Identify which cell holds the provided text, then report its [x, y] central coordinate. 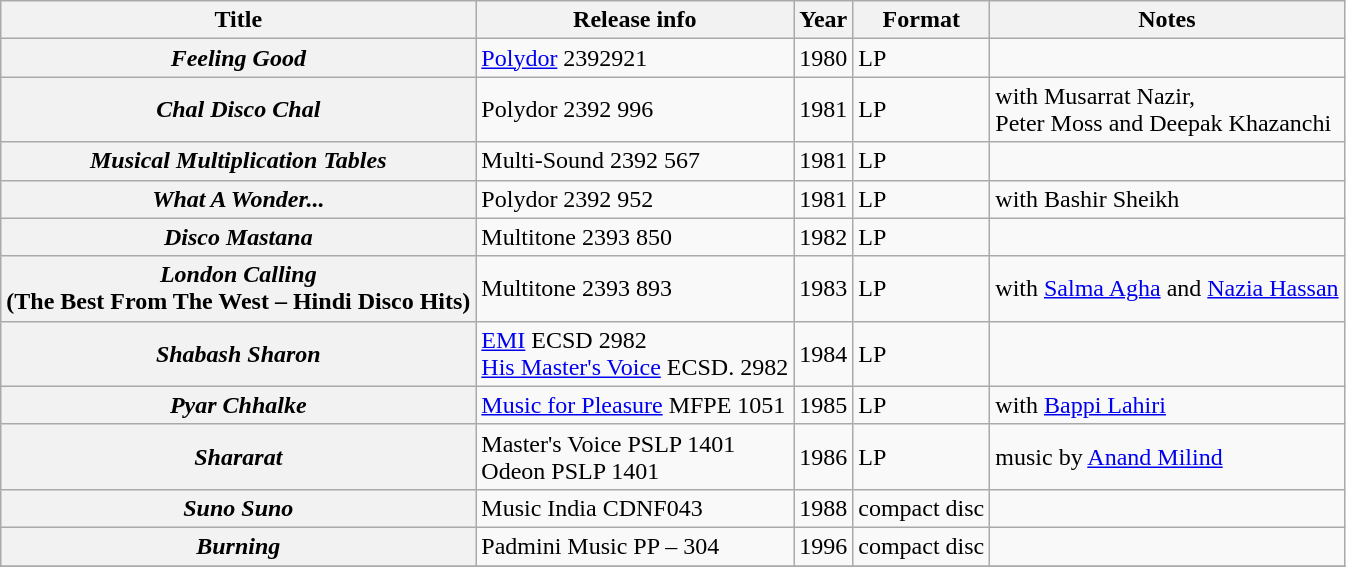
1988 [824, 508]
What A Wonder... [238, 199]
Master's Voice PSLP 1401Odeon PSLP 1401 [635, 456]
1982 [824, 237]
Pyar Chhalke [238, 405]
Shararat [238, 456]
Multitone 2393 850 [635, 237]
Multi-Sound 2392 567 [635, 161]
Padmini Music PP – 304 [635, 546]
music by Anand Milind [1167, 456]
Multitone 2393 893 [635, 288]
1986 [824, 456]
Polydor 2392 996 [635, 110]
with Bashir Sheikh [1167, 199]
Chal Disco Chal [238, 110]
1984 [824, 354]
Music India CDNF043 [635, 508]
Feeling Good [238, 58]
London Calling(The Best From The West – Hindi Disco Hits) [238, 288]
Year [824, 20]
1980 [824, 58]
Notes [1167, 20]
with Musarrat Nazir,Peter Moss and Deepak Khazanchi [1167, 110]
1985 [824, 405]
Suno Suno [238, 508]
Polydor 2392921 [635, 58]
with Salma Agha and Nazia Hassan [1167, 288]
Music for Pleasure MFPE 1051 [635, 405]
1996 [824, 546]
EMI ECSD 2982His Master's Voice ECSD. 2982 [635, 354]
Format [922, 20]
Burning [238, 546]
with Bappi Lahiri [1167, 405]
Polydor 2392 952 [635, 199]
Musical Multiplication Tables [238, 161]
Release info [635, 20]
Shabash Sharon [238, 354]
1983 [824, 288]
Title [238, 20]
Disco Mastana [238, 237]
